Return the [X, Y] coordinate for the center point of the cell that contains the specified text.  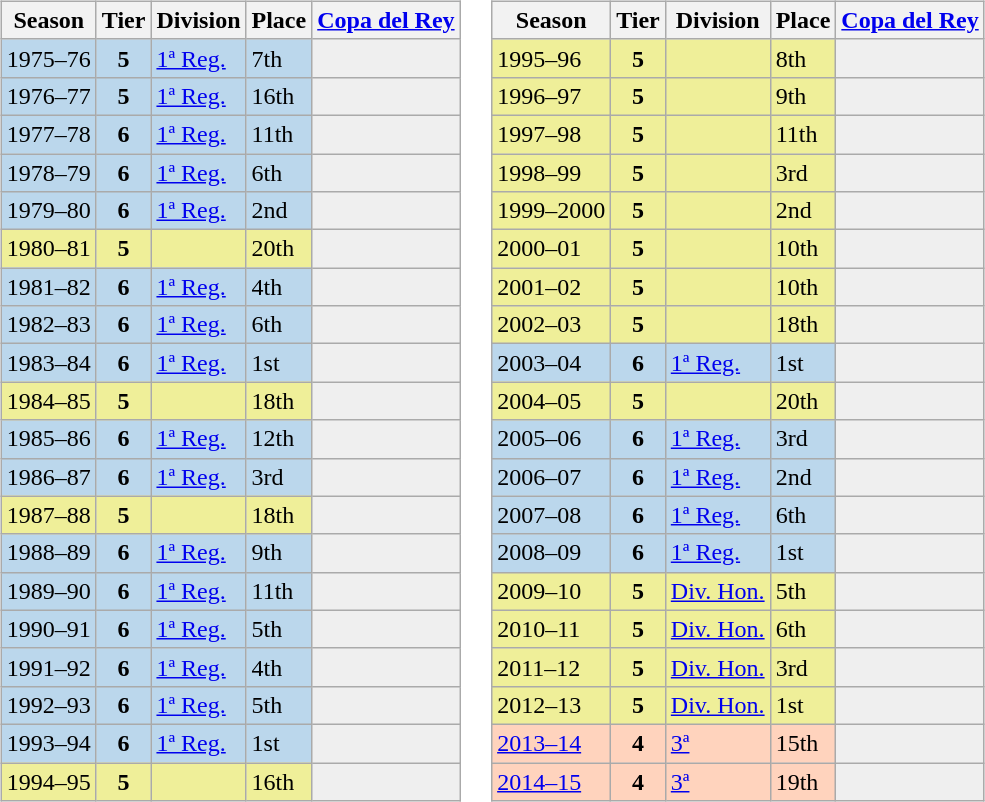
1997–98 [552, 134]
19th [803, 781]
7th [279, 58]
1998–99 [552, 173]
2007–08 [552, 515]
2002–03 [552, 325]
1982–83 [48, 325]
1994–95 [48, 781]
2001–02 [552, 287]
1977–78 [48, 134]
1996–97 [552, 96]
1983–84 [48, 363]
1991–92 [48, 667]
1978–79 [48, 173]
1992–93 [48, 705]
1979–80 [48, 211]
1993–94 [48, 743]
2010–11 [552, 629]
1989–90 [48, 591]
2009–10 [552, 591]
2013–14 [552, 743]
2012–13 [552, 705]
1976–77 [48, 96]
1980–81 [48, 249]
1999–2000 [552, 211]
1984–85 [48, 401]
1990–91 [48, 629]
1995–96 [552, 58]
2006–07 [552, 477]
2014–15 [552, 781]
1981–82 [48, 287]
2008–09 [552, 553]
15th [803, 743]
1988–89 [48, 553]
1975–76 [48, 58]
2004–05 [552, 401]
2000–01 [552, 249]
8th [803, 58]
1987–88 [48, 515]
1986–87 [48, 477]
12th [279, 439]
2011–12 [552, 667]
2003–04 [552, 363]
1985–86 [48, 439]
2005–06 [552, 439]
